Find where the given text appears and provide that cell's center as (X, Y) coordinate. 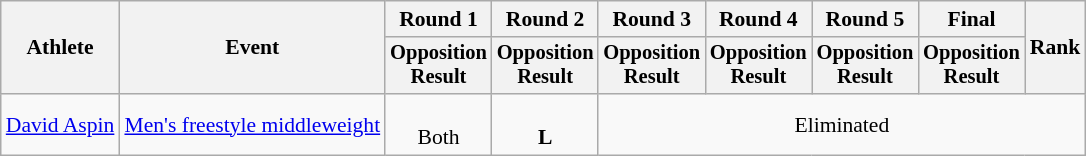
Rank (1056, 48)
Athlete (60, 48)
Men's freestyle middleweight (252, 124)
Event (252, 48)
Round 2 (546, 19)
L (546, 124)
Final (972, 19)
Round 1 (438, 19)
Both (438, 124)
Round 3 (652, 19)
Eliminated (842, 124)
Round 4 (758, 19)
Round 5 (866, 19)
David Aspin (60, 124)
